Detect which cell encompasses the target text, then output its [X, Y] center coordinate. 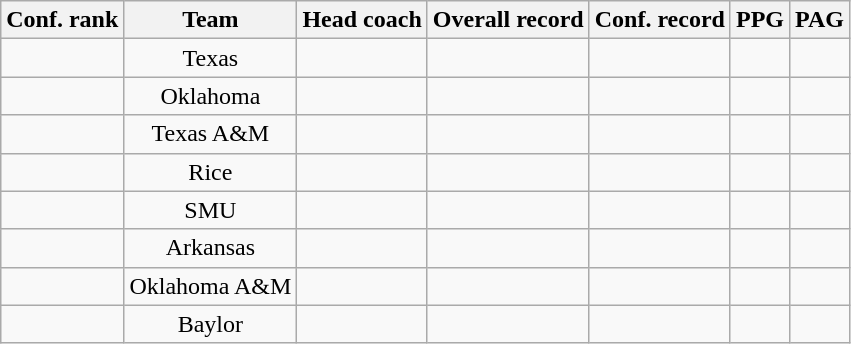
Head coach [362, 20]
Oklahoma A&M [210, 286]
Baylor [210, 324]
Team [210, 20]
PPG [760, 20]
Texas A&M [210, 134]
Texas [210, 58]
Overall record [508, 20]
PAG [820, 20]
Arkansas [210, 248]
Conf. record [660, 20]
SMU [210, 210]
Conf. rank [62, 20]
Oklahoma [210, 96]
Rice [210, 172]
